Identify which cell holds the provided text, then report its [X, Y] central coordinate. 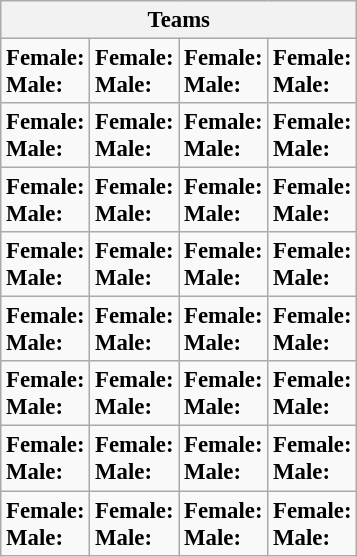
Teams [179, 20]
